Find where the given text appears and provide that cell's center as (X, Y) coordinate. 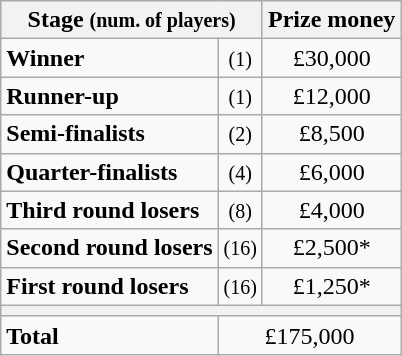
Prize money (331, 20)
£30,000 (331, 58)
Total (110, 335)
£2,500* (331, 248)
£6,000 (331, 172)
(4) (240, 172)
£1,250* (331, 286)
£12,000 (331, 96)
Second round losers (110, 248)
£8,500 (331, 134)
£175,000 (310, 335)
Quarter-finalists (110, 172)
£4,000 (331, 210)
Third round losers (110, 210)
Stage (num. of players) (132, 20)
(2) (240, 134)
(8) (240, 210)
Winner (110, 58)
Runner-up (110, 96)
Semi-finalists (110, 134)
First round losers (110, 286)
